From the cell containing the given text, extract its center point as [X, Y] coordinate. 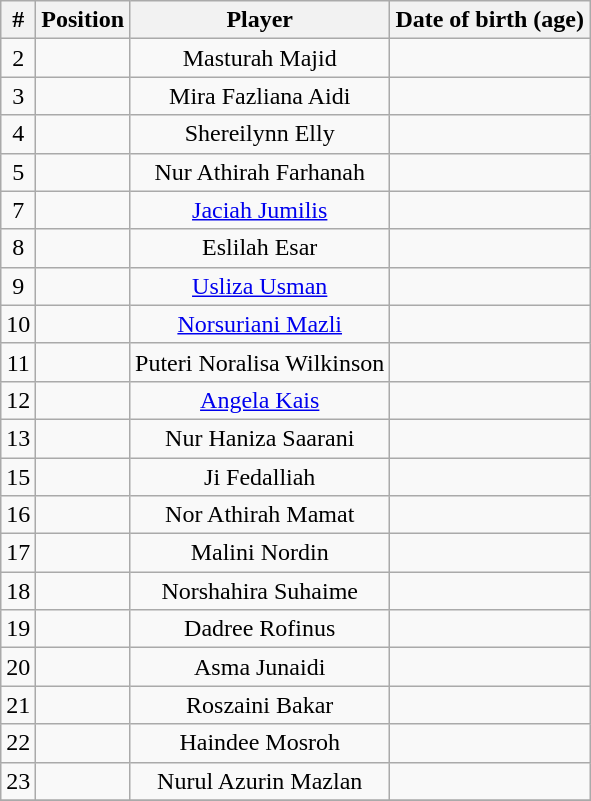
Date of birth (age) [490, 20]
23 [18, 781]
21 [18, 705]
20 [18, 667]
Norsuriani Mazli [260, 324]
9 [18, 286]
Nor Athirah Mamat [260, 515]
13 [18, 438]
18 [18, 591]
Usliza Usman [260, 286]
Haindee Mosroh [260, 743]
10 [18, 324]
Angela Kais [260, 400]
Roszaini Bakar [260, 705]
Dadree Rofinus [260, 629]
Puteri Noralisa Wilkinson [260, 362]
Player [260, 20]
Nurul Azurin Mazlan [260, 781]
4 [18, 134]
Norshahira Suhaime [260, 591]
Position [83, 20]
16 [18, 515]
11 [18, 362]
19 [18, 629]
3 [18, 96]
Malini Nordin [260, 553]
7 [18, 210]
Eslilah Esar [260, 248]
Shereilynn Elly [260, 134]
2 [18, 58]
Jaciah Jumilis [260, 210]
Ji Fedalliah [260, 477]
Asma Junaidi [260, 667]
Nur Athirah Farhanah [260, 172]
Masturah Majid [260, 58]
22 [18, 743]
Nur Haniza Saarani [260, 438]
5 [18, 172]
15 [18, 477]
8 [18, 248]
12 [18, 400]
17 [18, 553]
Mira Fazliana Aidi [260, 96]
# [18, 20]
